Locate the cell with the specified text and output its [X, Y] center coordinate. 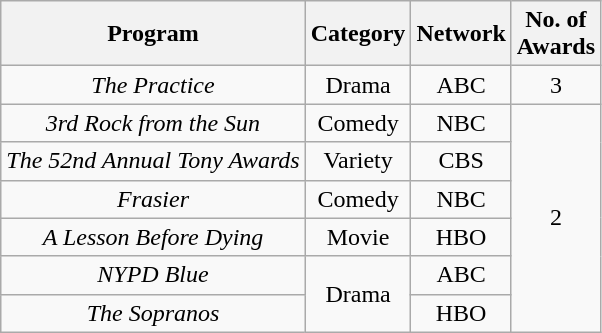
The Sopranos [153, 313]
2 [556, 218]
A Lesson Before Dying [153, 237]
3rd Rock from the Sun [153, 123]
No. ofAwards [556, 34]
Variety [358, 161]
Network [461, 34]
CBS [461, 161]
Movie [358, 237]
Program [153, 34]
NYPD Blue [153, 275]
3 [556, 85]
Frasier [153, 199]
The 52nd Annual Tony Awards [153, 161]
The Practice [153, 85]
Category [358, 34]
